Find where the given text appears and provide that cell's center as [x, y] coordinate. 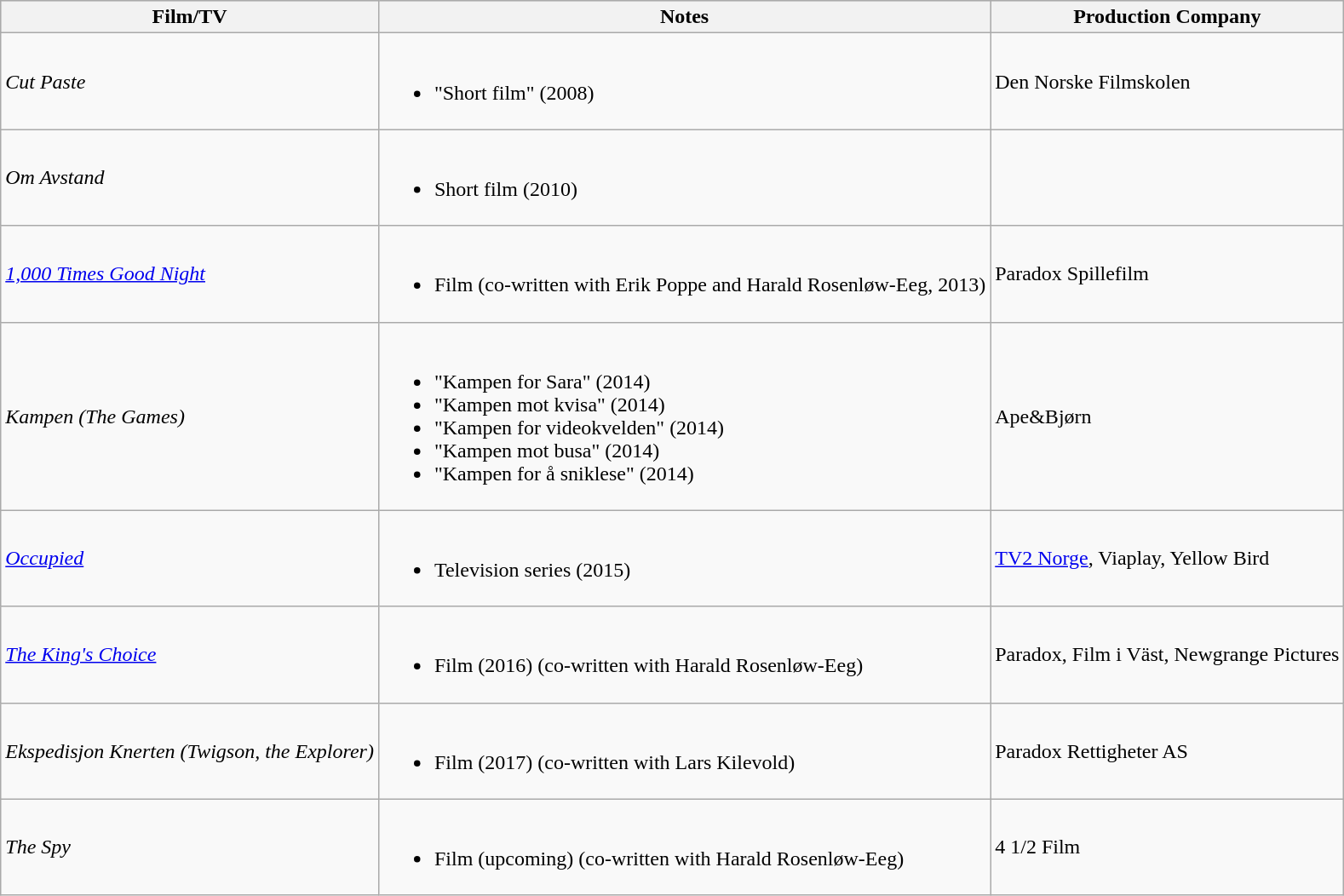
Kampen (The Games) [190, 416]
Film (2016) (co-written with Harald Rosenløw-Eeg) [684, 654]
1,000 Times Good Night [190, 274]
Occupied [190, 559]
Film (2017) (co-written with Lars Kilevold) [684, 751]
Film (upcoming) (co-written with Harald Rosenløw-Eeg) [684, 847]
TV2 Norge, Viaplay, Yellow Bird [1167, 559]
Paradox, Film i Väst, Newgrange Pictures [1167, 654]
Den Norske Filmskolen [1167, 82]
Ape&Bjørn [1167, 416]
"Short film" (2008) [684, 82]
Cut Paste [190, 82]
Television series (2015) [684, 559]
Production Company [1167, 17]
4 1/2 Film [1167, 847]
The King's Choice [190, 654]
Ekspedisjon Knerten (Twigson, the Explorer) [190, 751]
Notes [684, 17]
Short film (2010) [684, 177]
Film (co-written with Erik Poppe and Harald Rosenløw-Eeg, 2013) [684, 274]
Om Avstand [190, 177]
Paradox Rettigheter AS [1167, 751]
The Spy [190, 847]
Film/TV [190, 17]
"Kampen for Sara" (2014)"Kampen mot kvisa" (2014)"Kampen for videokvelden" (2014)"Kampen mot busa" (2014)"Kampen for å sniklese" (2014) [684, 416]
Paradox Spillefilm [1167, 274]
